Search for the cell housing the specified text and yield its [X, Y] center coordinate. 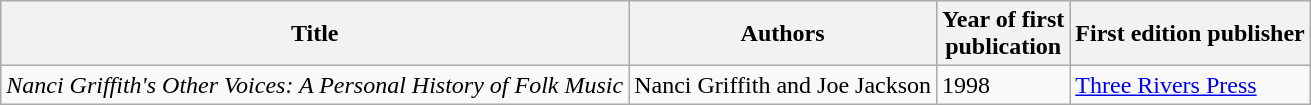
Three Rivers Press [1190, 85]
Authors [783, 34]
1998 [1004, 85]
Nanci Griffith's Other Voices: A Personal History of Folk Music [315, 85]
Year of firstpublication [1004, 34]
First edition publisher [1190, 34]
Title [315, 34]
Nanci Griffith and Joe Jackson [783, 85]
